Scan for the cell matching the given text and deliver its (x, y) coordinate at center. 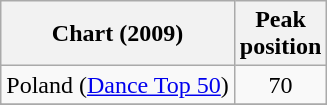
Poland (Dance Top 50) (118, 85)
Peak position (280, 34)
70 (280, 85)
Chart (2009) (118, 34)
